Determine the [x, y] coordinate at the center of the cell enclosing the given text.  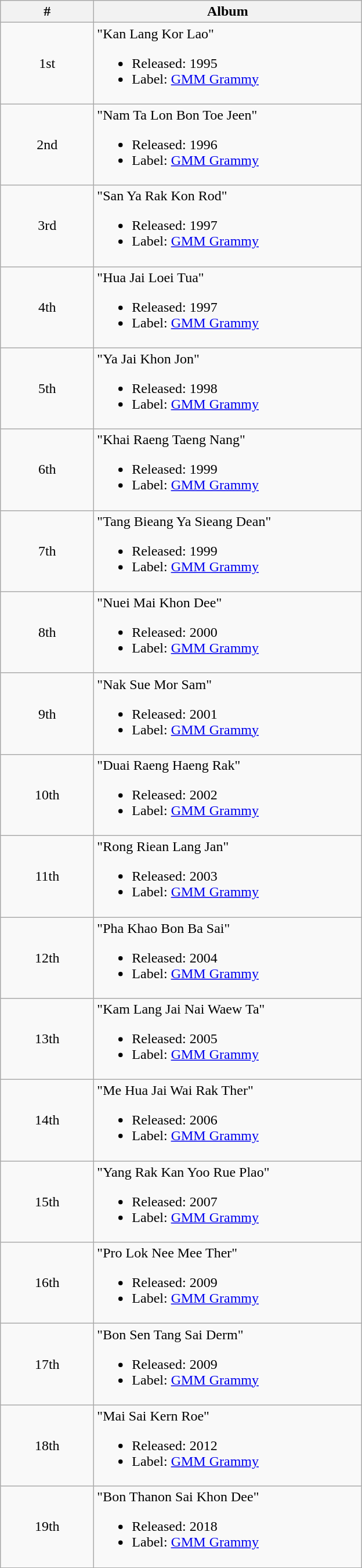
12th [48, 958]
"Tang Bieang Ya Sieang Dean"Released: 1999Label: GMM Grammy [227, 551]
Album [227, 12]
1st [48, 63]
"Bon Thanon Sai Khon Dee"Released: 2018Label: GMM Grammy [227, 1527]
"Mai Sai Kern Roe"Released: 2012Label: GMM Grammy [227, 1446]
9th [48, 713]
2nd [48, 145]
"Nam Ta Lon Bon Toe Jeen"Released: 1996Label: GMM Grammy [227, 145]
5th [48, 388]
"Kan Lang Kor Lao"Released: 1995Label: GMM Grammy [227, 63]
11th [48, 876]
"Hua Jai Loei Tua"Released: 1997Label: GMM Grammy [227, 307]
14th [48, 1120]
7th [48, 551]
19th [48, 1527]
"Duai Raeng Haeng Rak"Released: 2002Label: GMM Grammy [227, 795]
"Khai Raeng Taeng Nang"Released: 1999Label: GMM Grammy [227, 470]
"Pha Khao Bon Ba Sai"Released: 2004Label: GMM Grammy [227, 958]
"Ya Jai Khon Jon"Released: 1998Label: GMM Grammy [227, 388]
13th [48, 1039]
3rd [48, 226]
"San Ya Rak Kon Rod"Released: 1997Label: GMM Grammy [227, 226]
10th [48, 795]
# [48, 12]
6th [48, 470]
8th [48, 632]
"Me Hua Jai Wai Rak Ther"Released: 2006Label: GMM Grammy [227, 1120]
15th [48, 1202]
4th [48, 307]
"Kam Lang Jai Nai Waew Ta"Released: 2005Label: GMM Grammy [227, 1039]
"Rong Riean Lang Jan"Released: 2003Label: GMM Grammy [227, 876]
"Nak Sue Mor Sam"Released: 2001Label: GMM Grammy [227, 713]
"Pro Lok Nee Mee Ther"Released: 2009Label: GMM Grammy [227, 1283]
"Nuei Mai Khon Dee"Released: 2000Label: GMM Grammy [227, 632]
"Yang Rak Kan Yoo Rue Plao"Released: 2007Label: GMM Grammy [227, 1202]
"Bon Sen Tang Sai Derm"Released: 2009Label: GMM Grammy [227, 1364]
18th [48, 1446]
16th [48, 1283]
17th [48, 1364]
